Identify which cell holds the provided text, then report its (x, y) central coordinate. 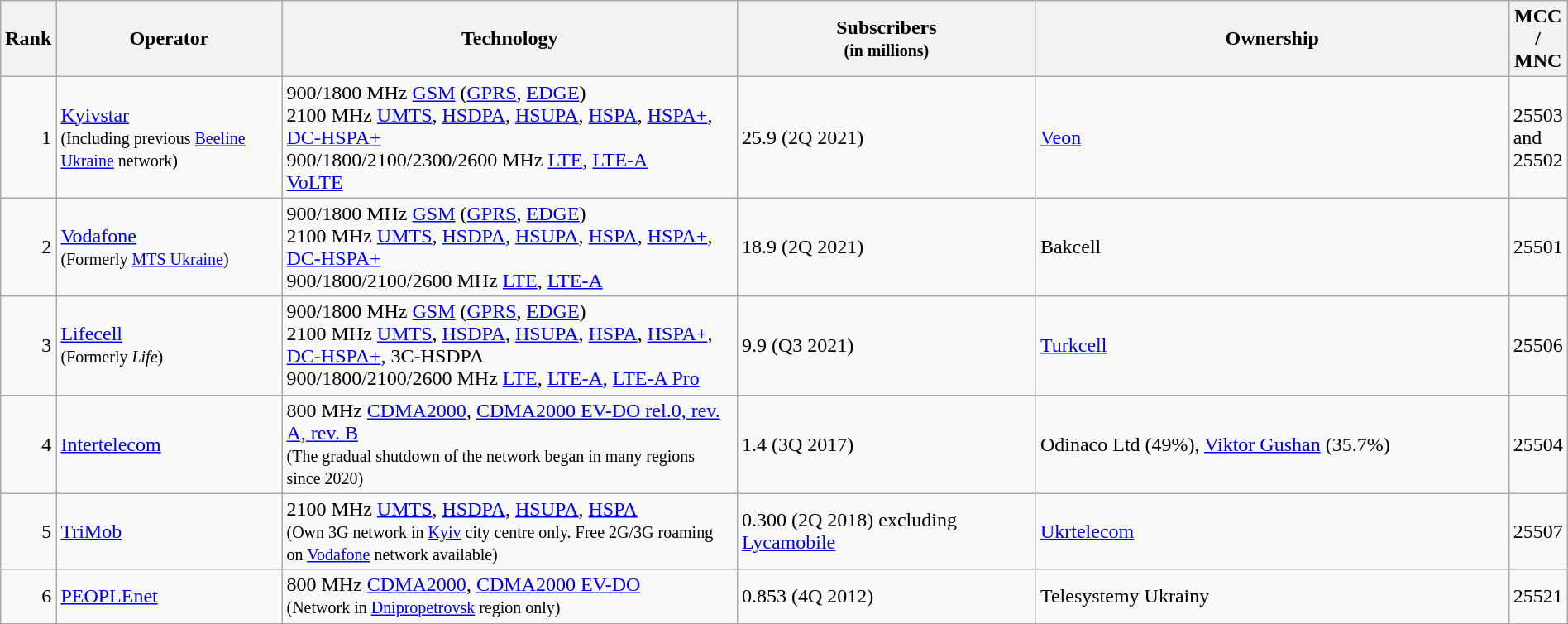
1.4 (3Q 2017) (887, 444)
Odinaco Ltd (49%), Viktor Gushan (35.7%) (1272, 444)
4 (28, 444)
Turkcell (1272, 346)
Telesystemy Ukrainy (1272, 596)
Ownership (1272, 39)
1 (28, 137)
Bakcell (1272, 247)
Veon (1272, 137)
25503 and 25502 (1538, 137)
2100 MHz UMTS, HSDPA, HSUPA, HSPA(Own 3G network in Kyiv city centre only. Free 2G/3G roaming on Vodafone network available) (509, 531)
800 MHz CDMA2000, CDMA2000 EV-DO(Network in Dnipropetrovsk region only) (509, 596)
0.853 (4Q 2012) (887, 596)
Lifecell (Formerly Life) (169, 346)
900/1800 MHz GSM (GPRS, EDGE) 2100 MHz UMTS, HSDPA, HSUPA, HSPA, HSPA+, DC-HSPA+, 3C-HSDPA 900/1800/2100/2600 MHz LTE, LTE-A, LTE-A Pro (509, 346)
9.9 (Q3 2021) (887, 346)
PEOPLEnet (169, 596)
18.9 (2Q 2021) (887, 247)
0.300 (2Q 2018) excluding Lycamobile (887, 531)
5 (28, 531)
25506 (1538, 346)
800 MHz CDMA2000, CDMA2000 EV-DO rel.0, rev. A, rev. B(The gradual shutdown of the network began in many regions since 2020) (509, 444)
900/1800 MHz GSM (GPRS, EDGE)2100 MHz UMTS, HSDPA, HSUPA, HSPA, HSPA+, DC-HSPA+900/1800/2100/2600 MHz LTE, LTE-A (509, 247)
25521 (1538, 596)
25507 (1538, 531)
Operator (169, 39)
TriMob (169, 531)
25.9 (2Q 2021) (887, 137)
Technology (509, 39)
Intertelecom (169, 444)
Vodafone (Formerly MTS Ukraine) (169, 247)
Kyivstar(Including previous Beeline Ukraine network) (169, 137)
25504 (1538, 444)
6 (28, 596)
25501 (1538, 247)
900/1800 MHz GSM (GPRS, EDGE) 2100 MHz UMTS, HSDPA, HSUPA, HSPA, HSPA+, DC-HSPA+ 900/1800/2100/2300/2600 MHz LTE, LTE-AVoLTE (509, 137)
3 (28, 346)
MCC / MNC (1538, 39)
Subscribers(in millions) (887, 39)
Rank (28, 39)
2 (28, 247)
Ukrtelecom (1272, 531)
